Search for the cell housing the specified text and yield its (X, Y) center coordinate. 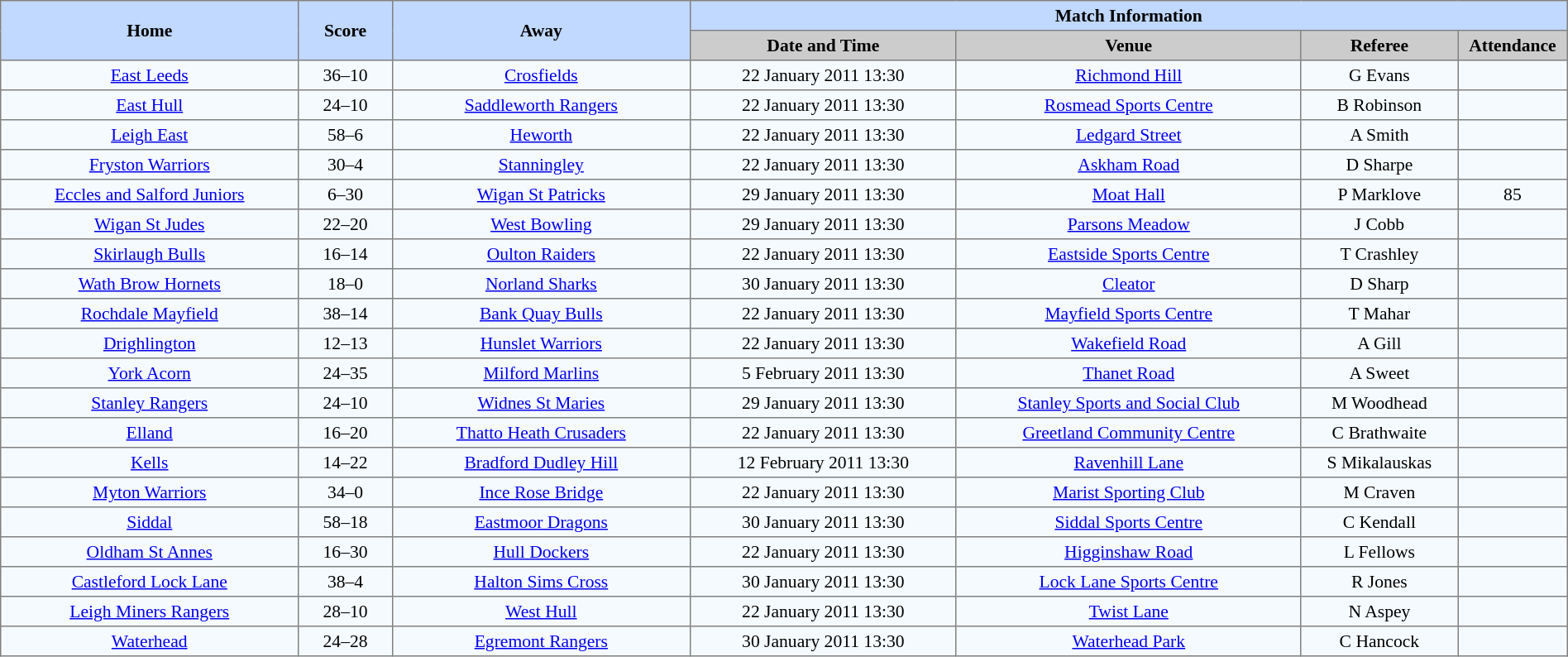
Elland (150, 433)
Halton Sims Cross (541, 582)
Mayfield Sports Centre (1128, 314)
Castleford Lock Lane (150, 582)
Stanningley (541, 165)
York Acorn (150, 373)
L Fellows (1379, 552)
38–4 (346, 582)
T Crashley (1379, 254)
Skirlaugh Bulls (150, 254)
Venue (1128, 46)
34–0 (346, 492)
Greetland Community Centre (1128, 433)
Kells (150, 463)
B Robinson (1379, 105)
Twist Lane (1128, 611)
Oldham St Annes (150, 552)
Siddal (150, 522)
Ravenhill Lane (1128, 463)
Wigan St Judes (150, 224)
Ince Rose Bridge (541, 492)
Hull Dockers (541, 552)
18–0 (346, 284)
Waterhead Park (1128, 641)
Egremont Rangers (541, 641)
Moat Hall (1128, 194)
Marist Sporting Club (1128, 492)
5 February 2011 13:30 (823, 373)
Hunslet Warriors (541, 343)
16–30 (346, 552)
Parsons Meadow (1128, 224)
Bradford Dudley Hill (541, 463)
Fryston Warriors (150, 165)
C Hancock (1379, 641)
12 February 2011 13:30 (823, 463)
P Marklove (1379, 194)
Date and Time (823, 46)
12–13 (346, 343)
Leigh East (150, 135)
Heworth (541, 135)
East Leeds (150, 75)
22–20 (346, 224)
16–20 (346, 433)
C Brathwaite (1379, 433)
38–14 (346, 314)
Thatto Heath Crusaders (541, 433)
16–14 (346, 254)
58–6 (346, 135)
Norland Sharks (541, 284)
Thanet Road (1128, 373)
J Cobb (1379, 224)
Match Information (1128, 16)
Home (150, 31)
Score (346, 31)
Eccles and Salford Juniors (150, 194)
24–35 (346, 373)
Away (541, 31)
West Hull (541, 611)
6–30 (346, 194)
58–18 (346, 522)
Wakefield Road (1128, 343)
Drighlington (150, 343)
36–10 (346, 75)
24–28 (346, 641)
N Aspey (1379, 611)
Siddal Sports Centre (1128, 522)
M Woodhead (1379, 403)
Richmond Hill (1128, 75)
West Bowling (541, 224)
Referee (1379, 46)
Wath Brow Hornets (150, 284)
A Smith (1379, 135)
Myton Warriors (150, 492)
S Mikalauskas (1379, 463)
Stanley Sports and Social Club (1128, 403)
Bank Quay Bulls (541, 314)
Higginshaw Road (1128, 552)
D Sharpe (1379, 165)
Lock Lane Sports Centre (1128, 582)
Stanley Rangers (150, 403)
C Kendall (1379, 522)
Askham Road (1128, 165)
Crosfields (541, 75)
Leigh Miners Rangers (150, 611)
28–10 (346, 611)
Eastside Sports Centre (1128, 254)
A Gill (1379, 343)
Rosmead Sports Centre (1128, 105)
14–22 (346, 463)
Wigan St Patricks (541, 194)
Eastmoor Dragons (541, 522)
Cleator (1128, 284)
M Craven (1379, 492)
Ledgard Street (1128, 135)
D Sharp (1379, 284)
East Hull (150, 105)
85 (1513, 194)
T Mahar (1379, 314)
Saddleworth Rangers (541, 105)
Widnes St Maries (541, 403)
R Jones (1379, 582)
Oulton Raiders (541, 254)
Attendance (1513, 46)
G Evans (1379, 75)
A Sweet (1379, 373)
30–4 (346, 165)
Milford Marlins (541, 373)
Rochdale Mayfield (150, 314)
Waterhead (150, 641)
